Detect which cell encompasses the target text, then output its [X, Y] center coordinate. 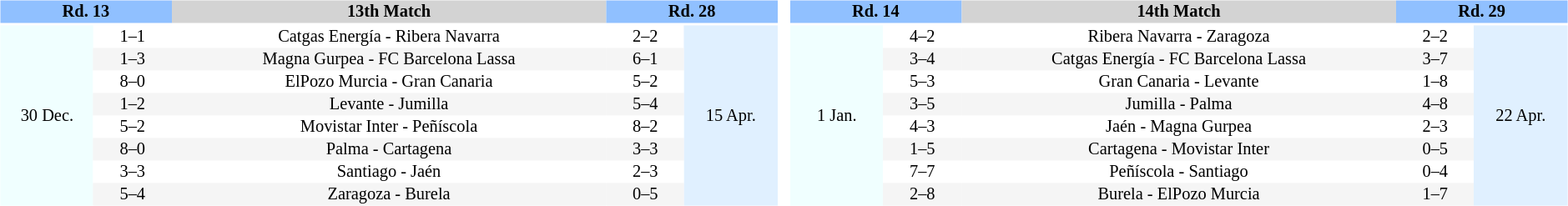
Gran Canaria - Levante [1178, 82]
4–3 [923, 127]
Cartagena - Movistar Inter [1178, 150]
Rd. 14 [876, 12]
1 Jan. [837, 115]
4–8 [1435, 105]
1–3 [132, 60]
1–1 [132, 37]
Palma - Cartagena [389, 150]
Catgas Energía - FC Barcelona Lassa [1178, 60]
Rd. 29 [1482, 12]
1–5 [923, 150]
Jaén - Magna Gurpea [1178, 127]
15 Apr. [731, 115]
Jumilla - Palma [1178, 105]
14th Match [1178, 12]
13th Match [389, 12]
8–2 [646, 127]
Catgas Energía - Ribera Navarra [389, 37]
5–3 [923, 82]
1–2 [132, 105]
3–4 [923, 60]
Burela - ElPozo Murcia [1178, 195]
1–8 [1435, 82]
Magna Gurpea - FC Barcelona Lassa [389, 60]
6–1 [646, 60]
1–7 [1435, 195]
Rd. 28 [693, 12]
3–7 [1435, 60]
7–7 [923, 172]
Peñíscola - Santiago [1178, 172]
0–4 [1435, 172]
ElPozo Murcia - Gran Canaria [389, 82]
2–8 [923, 195]
3–5 [923, 105]
22 Apr. [1520, 115]
Rd. 13 [85, 12]
Movistar Inter - Peñíscola [389, 127]
Levante - Jumilla [389, 105]
Ribera Navarra - Zaragoza [1178, 37]
Santiago - Jaén [389, 172]
Zaragoza - Burela [389, 195]
30 Dec. [47, 115]
4–2 [923, 37]
